Find where the given text appears and provide that cell's center as (X, Y) coordinate. 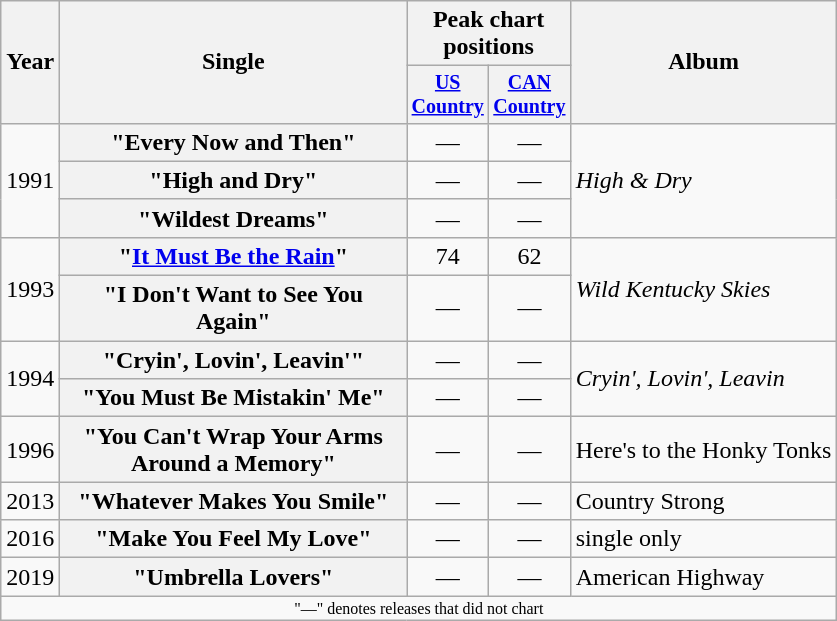
2019 (30, 577)
2013 (30, 501)
"It Must Be the Rain" (234, 256)
"I Don't Want to See You Again" (234, 308)
Peak chartpositions (488, 34)
CAN Country (530, 94)
Album (704, 62)
"Whatever Makes You Smile" (234, 501)
"You Can't Wrap Your Arms Around a Memory" (234, 450)
Wild Kentucky Skies (704, 288)
"Wildest Dreams" (234, 218)
"—" denotes releases that did not chart (419, 608)
American Highway (704, 577)
Year (30, 62)
High & Dry (704, 180)
Single (234, 62)
2016 (30, 539)
74 (448, 256)
Here's to the Honky Tonks (704, 450)
1993 (30, 288)
1991 (30, 180)
1994 (30, 379)
"Cryin', Lovin', Leavin'" (234, 360)
"Make You Feel My Love" (234, 539)
"High and Dry" (234, 180)
"You Must Be Mistakin' Me" (234, 398)
single only (704, 539)
"Umbrella Lovers" (234, 577)
1996 (30, 450)
Country Strong (704, 501)
US Country (448, 94)
62 (530, 256)
"Every Now and Then" (234, 142)
Cryin', Lovin', Leavin (704, 379)
